From the cell containing the given text, extract its center point as [x, y] coordinate. 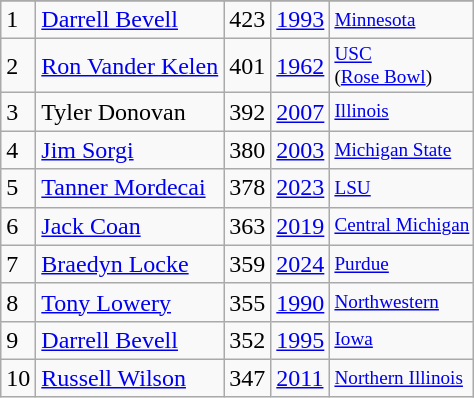
Northwestern [402, 302]
8 [18, 302]
3 [18, 112]
1990 [300, 302]
9 [18, 340]
Minnesota [402, 20]
392 [248, 112]
359 [248, 264]
2023 [300, 188]
Central Michigan [402, 226]
Iowa [402, 340]
1993 [300, 20]
1 [18, 20]
LSU [402, 188]
10 [18, 378]
1995 [300, 340]
Jim Sorgi [130, 150]
378 [248, 188]
USC(Rose Bowl) [402, 66]
Ron Vander Kelen [130, 66]
2024 [300, 264]
Northern Illinois [402, 378]
Russell Wilson [130, 378]
Tony Lowery [130, 302]
Tanner Mordecai [130, 188]
2003 [300, 150]
Jack Coan [130, 226]
2007 [300, 112]
6 [18, 226]
2 [18, 66]
401 [248, 66]
Tyler Donovan [130, 112]
4 [18, 150]
Purdue [402, 264]
1962 [300, 66]
5 [18, 188]
2011 [300, 378]
352 [248, 340]
7 [18, 264]
355 [248, 302]
Michigan State [402, 150]
380 [248, 150]
Illinois [402, 112]
347 [248, 378]
363 [248, 226]
Braedyn Locke [130, 264]
2019 [300, 226]
423 [248, 20]
